Output the (x, y) coordinate of the center of the cell containing the given text.  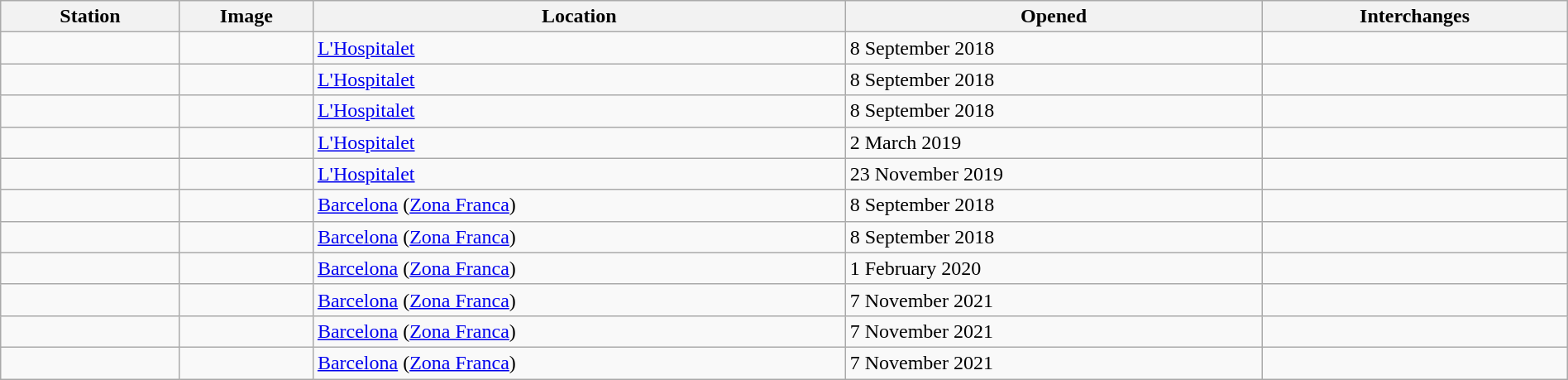
Interchanges (1414, 17)
23 November 2019 (1054, 174)
Opened (1054, 17)
Image (246, 17)
Station (91, 17)
1 February 2020 (1054, 268)
Location (579, 17)
2 March 2019 (1054, 142)
